Search for the cell housing the specified text and yield its [X, Y] center coordinate. 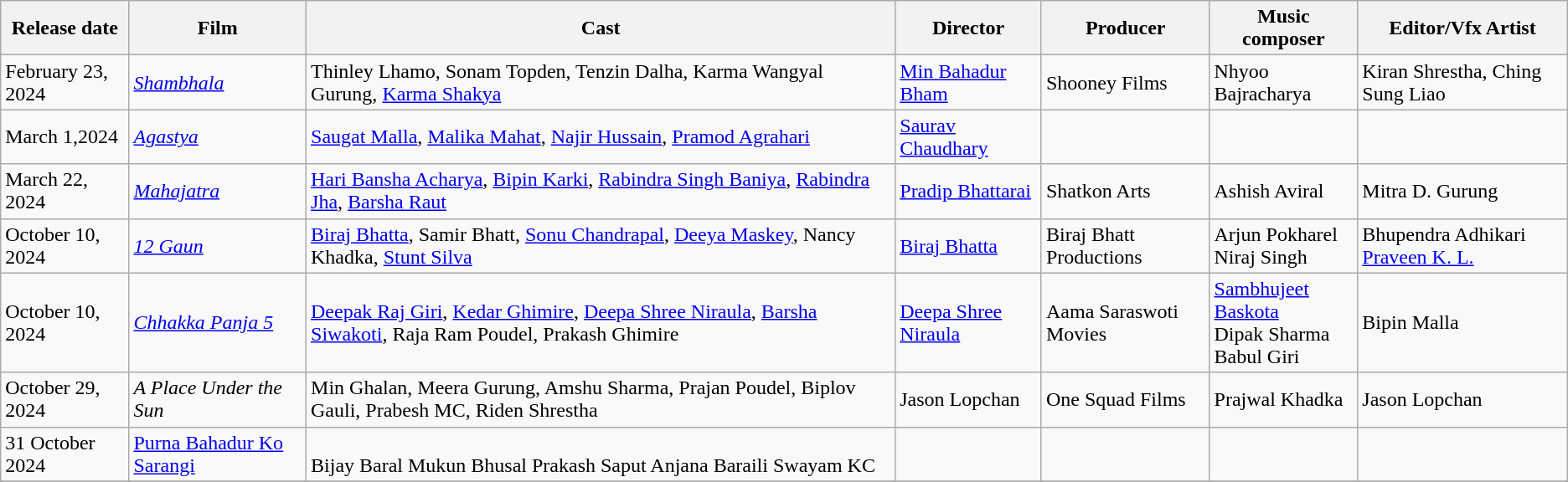
Biraj Bhatta, Samir Bhatt, Sonu Chandrapal, Deeya Maskey, Nancy Khadka, Stunt Silva [601, 246]
Ashish Aviral [1283, 191]
Deepak Raj Giri, Kedar Ghimire, Deepa Shree Niraula, Barsha Siwakoti, Raja Ram Poudel, Prakash Ghimire [601, 323]
Min Ghalan, Meera Gurung, Amshu Sharma, Prajan Poudel, Biplov Gauli, Prabesh MC, Riden Shrestha [601, 400]
31 October 2024 [65, 454]
Prajwal Khadka [1283, 400]
Bipin Malla [1462, 323]
Saurav Chaudhary [968, 137]
Bhupendra AdhikariPraveen K. L. [1462, 246]
Shatkon Arts [1126, 191]
Agastya [218, 137]
Mahajatra [218, 191]
Pradip Bhattarai [968, 191]
October 29, 2024 [65, 400]
Release date [65, 28]
Aama Saraswoti Movies [1126, 323]
Film [218, 28]
Hari Bansha Acharya, Bipin Karki, Rabindra Singh Baniya, Rabindra Jha, Barsha Raut [601, 191]
March 1,2024 [65, 137]
Nhyoo Bajracharya [1283, 82]
March 22, 2024 [65, 191]
Bijay Baral Mukun Bhusal Prakash Saput Anjana Baraili Swayam KC [601, 454]
Cast [601, 28]
Biraj Bhatta [968, 246]
Director [968, 28]
Chhakka Panja 5 [218, 323]
12 Gaun [218, 246]
Arjun PokharelNiraj Singh [1283, 246]
A Place Under the Sun [218, 400]
Min Bahadur Bham [968, 82]
Mitra D. Gurung [1462, 191]
Music composer [1283, 28]
Kiran Shrestha, Ching Sung Liao [1462, 82]
Shooney Films [1126, 82]
Sambhujeet BaskotaDipak SharmaBabul Giri [1283, 323]
Thinley Lhamo, Sonam Topden, Tenzin Dalha, Karma Wangyal Gurung, Karma Shakya [601, 82]
Purna Bahadur Ko Sarangi [218, 454]
One Squad Films [1126, 400]
Deepa Shree Niraula [968, 323]
Saugat Malla, Malika Mahat, Najir Hussain, Pramod Agrahari [601, 137]
Shambhala [218, 82]
February 23, 2024 [65, 82]
Producer [1126, 28]
Editor/Vfx Artist [1462, 28]
Biraj Bhatt Productions [1126, 246]
